Identify which cell holds the provided text, then report its (X, Y) central coordinate. 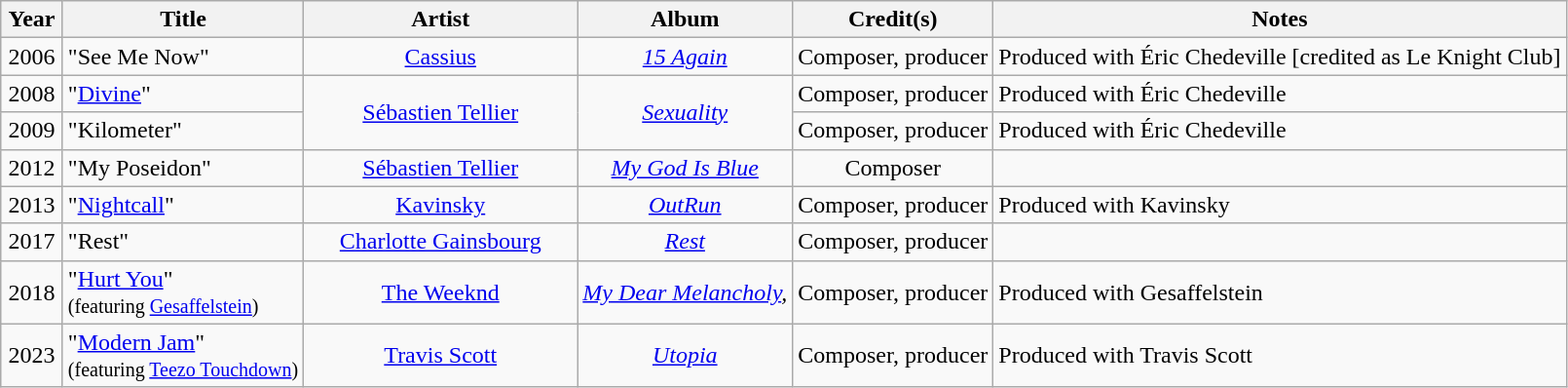
Kavinsky (440, 205)
2018 (32, 292)
2006 (32, 57)
Cassius (440, 57)
2013 (32, 205)
Sexuality (686, 112)
"Rest" (183, 242)
"Kilometer" (183, 131)
Notes (1280, 19)
Album (686, 19)
Produced with Éric Chedeville [credited as Le Knight Club] (1280, 57)
2012 (32, 168)
OutRun (686, 205)
Artist (440, 19)
Year (32, 19)
"Hurt You"(featuring Gesaffelstein) (183, 292)
Charlotte Gainsbourg (440, 242)
My God Is Blue (686, 168)
15 Again (686, 57)
Travis Scott (440, 355)
2008 (32, 94)
The Weeknd (440, 292)
Credit(s) (893, 19)
"Divine" (183, 94)
Produced with Gesaffelstein (1280, 292)
Produced with Travis Scott (1280, 355)
"Modern Jam"(featuring Teezo Touchdown) (183, 355)
"My Poseidon" (183, 168)
2023 (32, 355)
"See Me Now" (183, 57)
Utopia (686, 355)
2017 (32, 242)
Title (183, 19)
Rest (686, 242)
Produced with Kavinsky (1280, 205)
"Nightcall" (183, 205)
2009 (32, 131)
Composer (893, 168)
My Dear Melancholy, (686, 292)
